Return [x, y] of the center of cell containing provided text 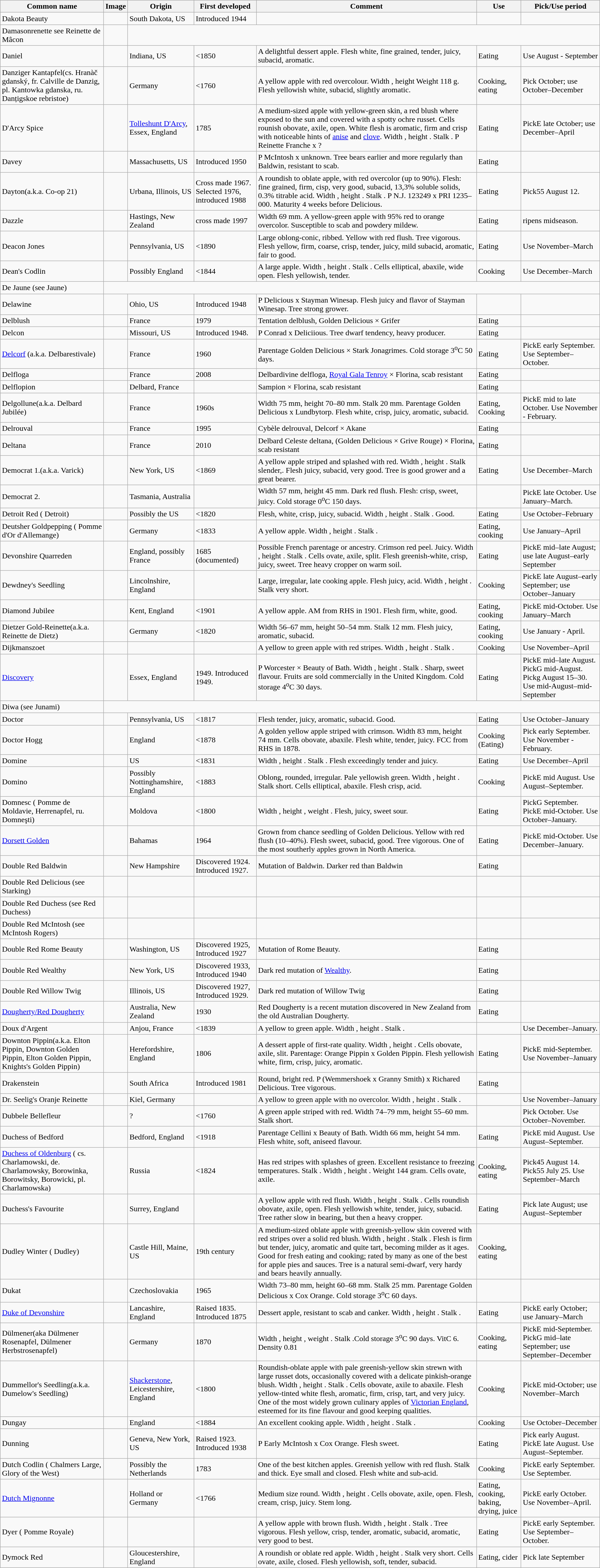
England, possibly France [161, 556]
cross made 1997 [225, 221]
A large apple. Width , height . Stalk . Cells elliptical, abaxile, wide open. Flesh yellowish, tender. [367, 271]
<1918 [225, 1137]
De Jaune (see Jaune) [52, 288]
Massachusetts, US [161, 162]
Tasmania, Australia [161, 496]
1930 [225, 1012]
Double Red Delicious (see Starking) [52, 887]
ripens midseason. [560, 221]
Possibly the US [161, 514]
South Africa [161, 1083]
Origin [161, 6]
<1884 [225, 1422]
Damasonrenette see Reinette de Mâcon [52, 35]
Dymock Red [52, 1557]
P Conrad x Deliciious. Tree dwarf tendency, heavy producer. [367, 333]
Duke of Devonshire [52, 1312]
Delblush [52, 321]
Common name [52, 6]
Diamond Jubilee [52, 610]
Moldova [161, 811]
Pick October. Use October–November. [560, 1116]
Cooking (Eating) [499, 740]
1964 [225, 841]
Comment [367, 6]
Deltana [52, 445]
Kent, England [161, 610]
Dorsett Golden [52, 841]
Use October–December [560, 1422]
Flesh, white, crisp, juicy, subacid. Width , height . Stalk . Good. [367, 514]
Pick early August. PickE late August. Use August–September. [560, 1443]
Domnesc ( Pomme de Moldavie, Herrenapfel, ru. Domneşti) [52, 811]
Double Red Duchess (see Red Duchess) [52, 908]
Introduced 1981 [225, 1083]
Pick45 August 14. Pick55 July 25. Use September–March [560, 1171]
Detroit Red ( Detroit) [52, 514]
Use January - April. [560, 631]
? [161, 1116]
1965 [225, 1291]
Width 73–80 mm, height 60–68 mm. Stalk 25 mm. Parentage Golden Delicious x Cox Orange. Cold storage 3oC 60 days. [367, 1291]
Domine [52, 761]
Discovery [52, 677]
D'Arcy Spice [52, 128]
Lancashire, England [161, 1312]
Red Dougherty is a recent mutation discovered in New Zealand from the old Australian Dougherty. [367, 1012]
Width , height , weight . Flesh, juicy, sweet sour. [367, 811]
Delbard, France [161, 387]
Large, irregular, late cooking apple. Flesh juicy, acid. Width , height . Stalk very short. [367, 585]
<1833 [225, 531]
PickE mid-September. PickG mid–late September; use September–December [560, 1342]
1949. Introduced 1949. [225, 677]
Possibly England [161, 271]
Double Red McIntosh (see McIntosh Rogers) [52, 928]
PickE mid to late October. Use November - February. [560, 408]
Dunning [52, 1443]
Dayton(a.k.a. Co-op 21) [52, 191]
Urbana, Illinois, US [161, 191]
Davey [52, 162]
Introduced 1948. [225, 333]
Has red stripes with splashes of green. Excellent resistance to freezing temperatures. Stalk . Width , height . Weight 144 gram. Cells ovate, axile. [367, 1171]
Danziger Kantapfel(cs. Hranàč gdanský, fr. Calville de Danzig, pl. Kantowka gdanska, ru. Danțigskoe rebristoe) [52, 85]
P Early McIntosh x Cox Orange. Flesh sweet. [367, 1443]
Use August - September [560, 56]
PickE mid-October. Use December–January. [560, 841]
<1869 [225, 470]
<1817 [225, 719]
Democrat 2. [52, 496]
PickE mid-September. Use November–January [560, 1053]
PickE late August–early September; use October–January [560, 585]
Dean's Codlin [52, 271]
Width 57 mm, height 45 mm. Dark red flush. Flesh: crisp, sweet, juicy. Cold storage 0oC 150 days. [367, 496]
Delgollune(a.k.a. Delbard Jubilée) [52, 408]
<1850 [225, 56]
1960 [225, 354]
Delbard Celeste deltana, (Golden Delicious × Grive Rouge) × Florina, scab resistant [367, 445]
Introduced 1944 [225, 19]
1806 [225, 1053]
Double Red Willow Twig [52, 991]
Dungay [52, 1422]
Daniel [52, 56]
Essex, England [161, 677]
1870 [225, 1342]
Pick October; use October–December [560, 85]
Dietzer Gold-Reinette(a.k.a. Reinette de Dietz) [52, 631]
Width 69 mm. A yellow-green apple with 95% red to orange overcolor. Susceptible to scab and powdery mildew. [367, 221]
Discovered 1927, Introduced 1929. [225, 991]
PickE early October. Use November–April. [560, 1498]
Dazzle [52, 221]
<1883 [225, 781]
Width , height , weight . Stalk .Cold storage 3oC 90 days. VitC 6. Density 0.81 [367, 1342]
Lincolnshire, England [161, 585]
Use January–April [560, 531]
<1839 [225, 1028]
Double Red Baldwin [52, 866]
Dülmener(aka Dülmener Rosenapfel, Dülmener Herbstrosenapfel) [52, 1342]
<1890 [225, 246]
A yellow to green apple with no overcolor. Width , height . Stalk . [367, 1099]
Use November–January [560, 1099]
Eating, cooking, baking, drying, juice [499, 1498]
Pick55 August 12. [560, 191]
Dutch Mignonne [52, 1498]
Dr. Seelig's Oranje Reinette [52, 1099]
A delightful dessert apple. Flesh white, fine grained, tender, juicy, subacid, aromatic. [367, 56]
Deacon Jones [52, 246]
Bedford, England [161, 1137]
Duchess of Oldenburg ( cs. Charlamowski, de. Charlamowsky, Borowinka, Borowitsky, Borowicki, pl. Charlamowska) [52, 1171]
Missouri, US [161, 333]
New Hampshire [161, 866]
Domino [52, 781]
Russia [161, 1171]
P McIntosh x unknown. Tree bears earlier and more regularly than Baldwin, resistant to scab. [367, 162]
Mutation of Baldwin. Darker red than Baldwin [367, 866]
Width 56–67 mm, height 50–54 mm. Stalk 12 mm. Flesh juicy, aromatic, subacid. [367, 631]
1783 [225, 1469]
Dark red mutation of Wealthy. [367, 970]
A yellow to green apple. Width , height . Stalk . [367, 1028]
Pick early September. Use November - February. [560, 740]
Dijkmanszoet [52, 648]
Discovered 1925, Introduced 1927 [225, 949]
Sampion × Florina, scab resistant [367, 387]
Democrat 1.(a.k.a. Varick) [52, 470]
Use December–January. [560, 1028]
Possibly Nottinghamshire, England [161, 781]
Use November–April [560, 648]
<1824 [225, 1171]
Pick/Use period [560, 6]
Devonshire Quarreden [52, 556]
Use November–March [560, 246]
Herefordshire, England [161, 1053]
Doux d'Argent [52, 1028]
A golden yellow apple striped with crimson. Width 83 mm, height 74 mm. Cells obovate, abaxile. Flesh white, tender, juicy. FCC from RHS in 1878. [367, 740]
Discovered 1924. Introduced 1927. [225, 866]
Dutch Codlin ( Chalmers Large, Glory of the West) [52, 1469]
Dessert apple, resistant to scab and canker. Width , height . Stalk . [367, 1312]
A roundish or oblate red apple. Width , height . Stalk very short. Cells ovate, axile, closed. Flesh yellowish, soft, tender, subacid. [367, 1557]
Dyer ( Pomme Royale) [52, 1532]
A yellow apple. AM from RHS in 1901. Flesh firm, white, good. [367, 610]
Diwa (see Junami) [52, 707]
Duchess of Bedford [52, 1137]
<1878 [225, 740]
Cross made 1967. Selected 1976, introduced 1988 [225, 191]
An excellent cooking apple. Width , height . Stalk . [367, 1422]
P Delicious x Stayman Winesap. Flesh juicy and flavor of Stayman Winesap. Tree strong grower. [367, 304]
Delawine [52, 304]
Deutsher Goldpepping ( Pomme d'Or d'Allemange) [52, 531]
Dark red mutation of Willow Twig [367, 991]
Cybèle delrouval, Delcorf × Akane [367, 429]
Parentage Cellini x Beauty of Bath. Width 66 mm, height 54 mm. Flesh white, soft, aniseed flavour. [367, 1137]
1960s [225, 408]
Castle Hill, Maine, US [161, 1251]
Pick late September [560, 1557]
Raised 1835. Introduced 1875 [225, 1312]
Image [115, 6]
PickE late October; use December–April [560, 128]
First developed [225, 6]
Dukat [52, 1291]
Australia, New Zealand [161, 1012]
Dummellor's Seedling(a.k.a. Dumelow's Seedling) [52, 1389]
Use October–January [560, 719]
PickE mid–late August. PickG mid-August. Pickg August 15–30. Use mid-August–mid-September [560, 677]
Double Red Wealthy [52, 970]
Raised 1923. Introduced 1938 [225, 1443]
Oblong, rounded, irregular. Pale yellowish green. Width , height . Stalk short. Cells elliptical, abaxile. Flesh crisp, acid. [367, 781]
Medium size round. Width , height . Cells obovate, axile, open. Flesh, cream, crisp, juicy. Stem long. [367, 1498]
Kiel, Germany [161, 1099]
Introduced 1948 [225, 304]
Dougherty/Red Dougherty [52, 1012]
1685 (documented) [225, 556]
2010 [225, 445]
PickE mid–late August; use late August–early September [560, 556]
A yellow apple with red overcolour. Width , height Weight 118 g. Flesh yellowish white, subacid, slightly aromatic. [367, 85]
Surrey, England [161, 1209]
A yellow apple with brown flush. Width , height . Stalk . Tree vigorous. Flesh yellow, crisp, tender, aromatic, subacid, aromatic, very good to best. [367, 1532]
Czechoslovakia [161, 1291]
PickE early September. Use September. [560, 1469]
PickE mid-October. Use January–March [560, 610]
Dudley Winter ( Dudley) [52, 1251]
Indiana, US [161, 56]
Illinois, US [161, 991]
Dakota Beauty [52, 19]
Downton Pippin(a.k.a. Elton Pippin, Downton Golden Pippin, Elton Golden Pippin, Knights's Golden Pippin) [52, 1053]
PickE late October. Use January–March. [560, 496]
Width , height . Stalk . Flesh exceedingly tender and juicy. [367, 761]
One of the best kitchen apples. Greenish yellow with red flush. Stalk and thick. Eye small and closed. Flesh white and sub-acid. [367, 1469]
Doctor [52, 719]
<1844 [225, 271]
Dewdney's Seedling [52, 585]
Discovered 1933, Introduced 1940 [225, 970]
<1901 [225, 610]
PickE early October; use January–March [560, 1312]
Bahamas [161, 841]
Duchess's Favourite [52, 1209]
Washington, US [161, 949]
Use October–February [560, 514]
<1766 [225, 1498]
US [161, 761]
Dubbele Bellefleur [52, 1116]
1979 [225, 321]
A green apple striped with red. Width 74–79 mm, height 55–60 mm. Stalk short. [367, 1116]
Geneva, New York, US [161, 1443]
PickE mid-October; use November–March [560, 1389]
Holland or Germany [161, 1498]
Use [499, 6]
Tentation delblush, Golden Delicious × Grifer [367, 321]
Use December–April [560, 761]
<1831 [225, 761]
Width 75 mm, height 70–80 mm. Stalk 20 mm. Parentage Golden Delicious x Lundbytorp. Flesh white, crisp, juicy, aromatic, subacid. [367, 408]
Tolleshunt D'Arcy, Essex, England [161, 128]
2008 [225, 375]
Doctor Hogg [52, 740]
Drakenstein [52, 1083]
Possibly the Netherlands [161, 1469]
Round, bright red. P (Wemmershoek x Granny Smith) x Richared Delicious. Tree vigorous. [367, 1083]
Mutation of Rome Beauty. [367, 949]
Flesh tender, juicy, aromatic, subacid. Good. [367, 719]
Delbardivine delfloga, Royal Gala Tenroy × Florina, scab resistant [367, 375]
A yellow to green apple with red stripes. Width , height . Stalk . [367, 648]
Introduced 1950 [225, 162]
Eating, cider [499, 1557]
Delcon [52, 333]
Delflopion [52, 387]
1995 [225, 429]
Eating, Cooking [499, 408]
PickG September. PickE mid-October. Use October–January. [560, 811]
Delrouval [52, 429]
Hastings, New Zealand [161, 221]
Anjou, France [161, 1028]
1785 [225, 128]
Pick late August; use August–September [560, 1209]
Parentage Golden Delicious × Stark Jonagrimes. Cold storage 3oC 50 days. [367, 354]
19th century [225, 1251]
Double Red Rome Beauty [52, 949]
Delfloga [52, 375]
Gloucestershire, England [161, 1557]
South Dakota, US [161, 19]
Ohio, US [161, 304]
Delcorf (a.k.a. Delbarestivale) [52, 354]
A yellow apple. Width , height . Stalk . [367, 531]
Shackerstone, Leicestershire, England [161, 1389]
